Return the (X, Y) coordinate for the center point of the cell that contains the specified text.  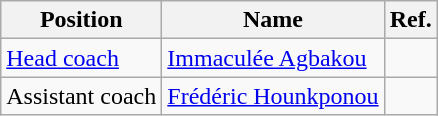
Frédéric Hounkponou (273, 96)
Name (273, 20)
Position (82, 20)
Head coach (82, 58)
Assistant coach (82, 96)
Ref. (410, 20)
Immaculée Agbakou (273, 58)
